Pinpoint the cell where the given text exists, returning its [x, y] midpoint coordinate. 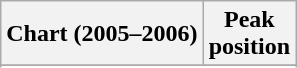
Chart (2005–2006) [102, 34]
Peakposition [249, 34]
